Pinpoint the cell where the given text exists, returning its [X, Y] midpoint coordinate. 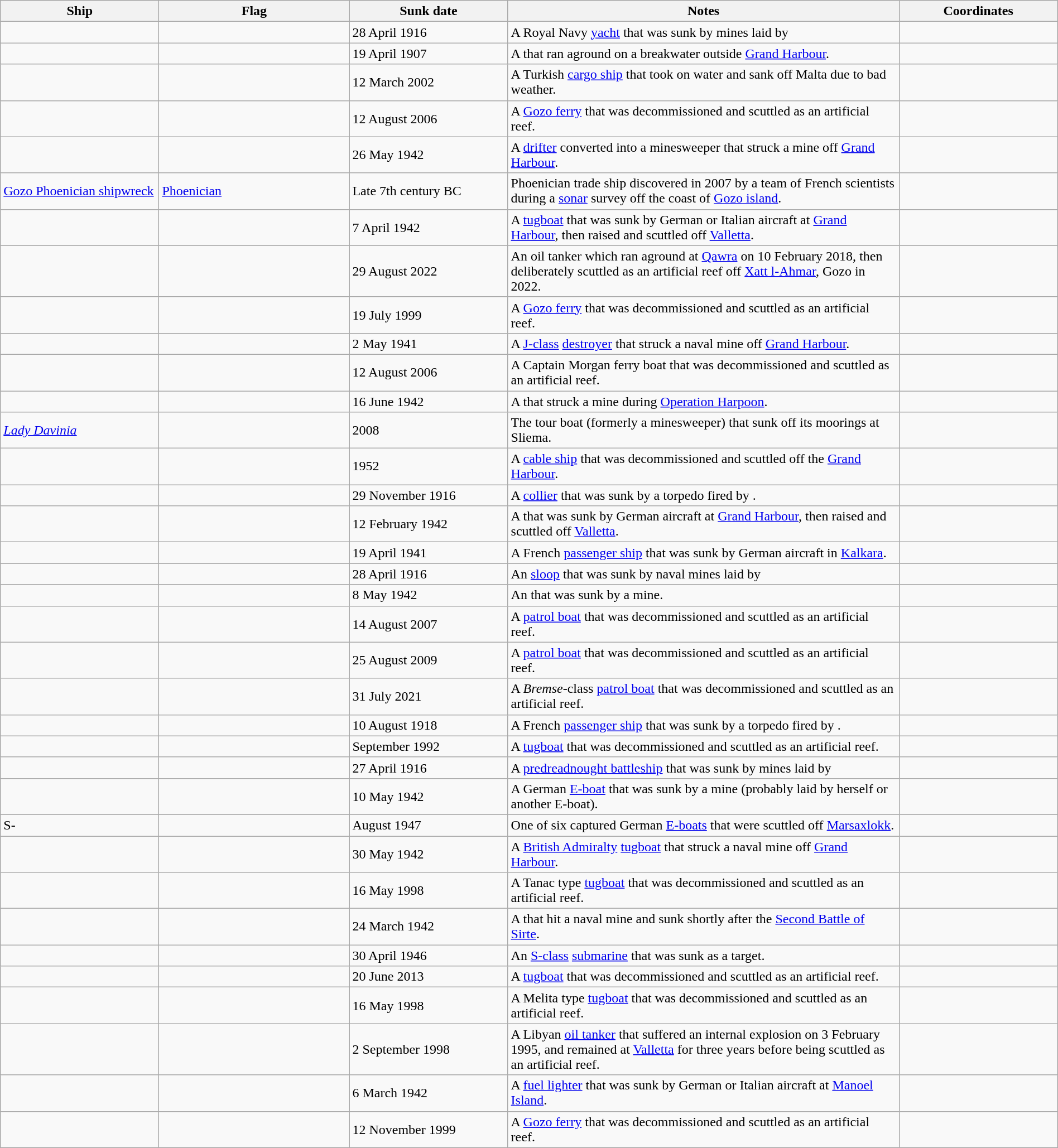
2 May 1941 [429, 344]
A French passenger ship that was sunk by a torpedo fired by . [703, 725]
A tugboat that was sunk by German or Italian aircraft at Grand Harbour, then raised and scuttled off Valletta. [703, 228]
19 April 1907 [429, 54]
1952 [429, 466]
30 April 1946 [429, 956]
12 November 1999 [429, 1129]
6 March 1942 [429, 1093]
29 November 1916 [429, 495]
8 May 1942 [429, 595]
Flag [254, 11]
Notes [703, 11]
12 February 1942 [429, 524]
A French passenger ship that was sunk by German aircraft in Kalkara. [703, 553]
29 August 2022 [429, 271]
27 April 1916 [429, 768]
August 1947 [429, 825]
A Captain Morgan ferry boat that was decommissioned and scuttled as an artificial reef. [703, 373]
10 August 1918 [429, 725]
12 March 2002 [429, 83]
26 May 1942 [429, 155]
25 August 2009 [429, 660]
A drifter converted into a minesweeper that struck a mine off Grand Harbour. [703, 155]
Sunk date [429, 11]
A Melita type tugboat that was decommissioned and scuttled as an artificial reef. [703, 1005]
A predreadnought battleship that was sunk by mines laid by [703, 768]
September 1992 [429, 746]
2008 [429, 431]
A that struck a mine during Operation Harpoon. [703, 401]
14 August 2007 [429, 624]
Gozo Phoenician shipwreck [80, 191]
A that hit a naval mine and sunk shortly after the Second Battle of Sirte. [703, 927]
2 September 1998 [429, 1049]
31 July 2021 [429, 696]
30 May 1942 [429, 853]
A that was sunk by German aircraft at Grand Harbour, then raised and scuttled off Valletta. [703, 524]
A that ran aground on a breakwater outside Grand Harbour. [703, 54]
A Turkish cargo ship that took on water and sank off Malta due to bad weather. [703, 83]
A cable ship that was decommissioned and scuttled off the Grand Harbour. [703, 466]
S- [80, 825]
A Royal Navy yacht that was sunk by mines laid by [703, 32]
Lady Davinia [80, 431]
19 July 1999 [429, 315]
An that was sunk by a mine. [703, 595]
19 April 1941 [429, 553]
A Bremse-class patrol boat that was decommissioned and scuttled as an artificial reef. [703, 696]
Phoenician [254, 191]
7 April 1942 [429, 228]
Late 7th century BC [429, 191]
Coordinates [978, 11]
Phoenician trade ship discovered in 2007 by a team of French scientists during a sonar survey off the coast of Gozo island. [703, 191]
The tour boat (formerly a minesweeper) that sunk off its moorings at Sliema. [703, 431]
A J-class destroyer that struck a naval mine off Grand Harbour. [703, 344]
A British Admiralty tugboat that struck a naval mine off Grand Harbour. [703, 853]
One of six captured German E-boats that were scuttled off Marsaxlokk. [703, 825]
An oil tanker which ran aground at Qawra on 10 February 2018, then deliberately scuttled as an artificial reef off Xatt l-Aħmar, Gozo in 2022. [703, 271]
20 June 2013 [429, 977]
A fuel lighter that was sunk by German or Italian aircraft at Manoel Island. [703, 1093]
10 May 1942 [429, 797]
A German E-boat that was sunk by a mine (probably laid by herself or another E-boat). [703, 797]
An S-class submarine that was sunk as a target. [703, 956]
Ship [80, 11]
A Tanac type tugboat that was decommissioned and scuttled as an artificial reef. [703, 890]
24 March 1942 [429, 927]
An sloop that was sunk by naval mines laid by [703, 574]
A collier that was sunk by a torpedo fired by . [703, 495]
16 June 1942 [429, 401]
